Determine the [X, Y] coordinate at the center of the cell enclosing the given text.  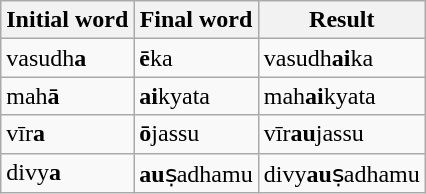
Final word [196, 20]
auṣadhamu [196, 173]
vīra [68, 134]
vasudhaika [342, 58]
Initial word [68, 20]
vasudha [68, 58]
divya [68, 173]
divyauṣadhamu [342, 173]
mahaikyata [342, 96]
ōjassu [196, 134]
vīraujassu [342, 134]
aikyata [196, 96]
mahā [68, 96]
ēka [196, 58]
Result [342, 20]
